Search for the cell housing the specified text and yield its (x, y) center coordinate. 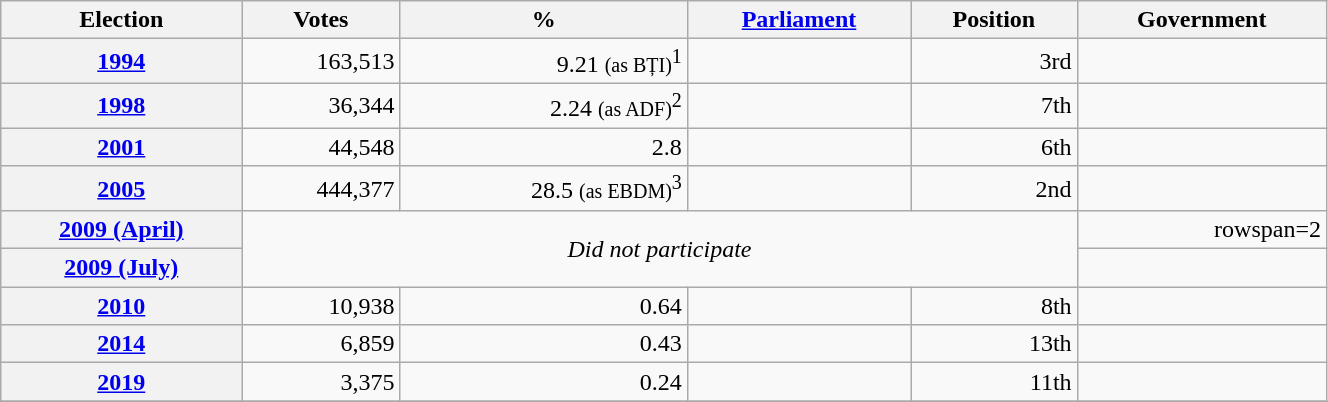
Election (122, 20)
3,375 (321, 382)
2005 (122, 188)
Position (994, 20)
28.5 (as EBDM)3 (544, 188)
6th (994, 147)
10,938 (321, 306)
2nd (994, 188)
1994 (122, 62)
163,513 (321, 62)
8th (994, 306)
6,859 (321, 344)
36,344 (321, 106)
0.43 (544, 344)
2001 (122, 147)
444,377 (321, 188)
0.64 (544, 306)
0.24 (544, 382)
2.8 (544, 147)
Did not participate (660, 249)
44,548 (321, 147)
2010 (122, 306)
9.21 (as BȚI)1 (544, 62)
Government (1202, 20)
Parliament (798, 20)
7th (994, 106)
13th (994, 344)
3rd (994, 62)
Votes (321, 20)
11th (994, 382)
2009 (July) (122, 268)
1998 (122, 106)
% (544, 20)
2.24 (as ADF)2 (544, 106)
2019 (122, 382)
rowspan=2 (1202, 230)
2009 (April) (122, 230)
2014 (122, 344)
